Pinpoint the cell where the given text exists, returning its [X, Y] midpoint coordinate. 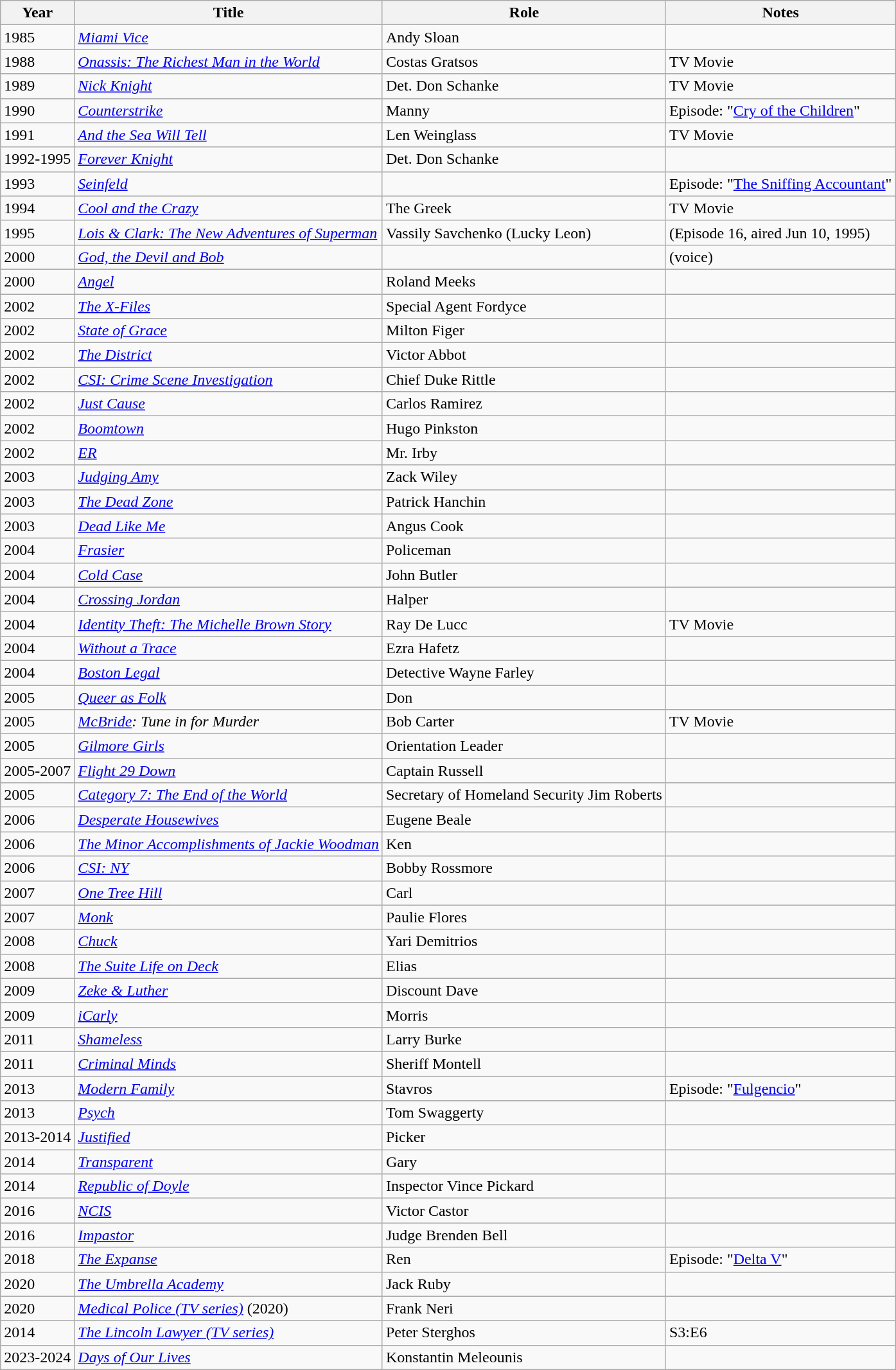
CSI: Crime Scene Investigation [229, 380]
Policeman [524, 550]
Episode: "The Sniffing Accountant" [780, 184]
Carl [524, 893]
Konstantin Meleounis [524, 1357]
Andy Sloan [524, 37]
The Minor Accomplishments of Jackie Woodman [229, 844]
Detective Wayne Farley [524, 672]
1993 [37, 184]
Monk [229, 917]
The District [229, 355]
Chuck [229, 942]
Judging Amy [229, 477]
Victor Castor [524, 1211]
1995 [37, 233]
1991 [37, 135]
One Tree Hill [229, 893]
Psych [229, 1113]
Identity Theft: The Michelle Brown Story [229, 624]
Shameless [229, 1039]
Modern Family [229, 1089]
1989 [37, 86]
NCIS [229, 1211]
Judge Brenden Bell [524, 1235]
Notes [780, 13]
Just Cause [229, 404]
Flight 29 Down [229, 771]
The Dead Zone [229, 502]
Boston Legal [229, 672]
2013-2014 [37, 1137]
Crossing Jordan [229, 599]
iCarly [229, 1015]
Forever Knight [229, 159]
Bobby Rossmore [524, 868]
Justified [229, 1137]
Milton Figer [524, 331]
Republic of Doyle [229, 1186]
Halper [524, 599]
Morris [524, 1015]
Episode: "Fulgencio" [780, 1089]
Jack Ruby [524, 1284]
Queer as Folk [229, 697]
Gilmore Girls [229, 746]
The Greek [524, 208]
Ezra Hafetz [524, 648]
Hugo Pinkston [524, 428]
1988 [37, 62]
The Lincoln Lawyer (TV series) [229, 1333]
Frasier [229, 550]
Inspector Vince Pickard [524, 1186]
CSI: NY [229, 868]
2018 [37, 1260]
Manny [524, 110]
1990 [37, 110]
Criminal Minds [229, 1064]
Victor Abbot [524, 355]
Yari Demitrios [524, 942]
Episode: "Delta V" [780, 1260]
Peter Sterghos [524, 1333]
Lois & Clark: The New Adventures of Superman [229, 233]
Boomtown [229, 428]
Cold Case [229, 575]
Without a Trace [229, 648]
Picker [524, 1137]
State of Grace [229, 331]
1994 [37, 208]
2023-2024 [37, 1357]
Title [229, 13]
Captain Russell [524, 771]
Larry Burke [524, 1039]
Zack Wiley [524, 477]
Transparent [229, 1162]
Costas Gratsos [524, 62]
Angus Cook [524, 526]
Angel [229, 281]
God, the Devil and Bob [229, 257]
Gary [524, 1162]
Roland Meeks [524, 281]
Impastor [229, 1235]
Bob Carter [524, 722]
Sheriff Montell [524, 1064]
Days of Our Lives [229, 1357]
Desperate Housewives [229, 820]
Chief Duke Rittle [524, 380]
Discount Dave [524, 990]
Cool and the Crazy [229, 208]
Patrick Hanchin [524, 502]
Tom Swaggerty [524, 1113]
Orientation Leader [524, 746]
And the Sea Will Tell [229, 135]
Mr. Irby [524, 453]
Year [37, 13]
Onassis: The Richest Man in the World [229, 62]
John Butler [524, 575]
Paulie Flores [524, 917]
The X-Files [229, 306]
Miami Vice [229, 37]
Carlos Ramirez [524, 404]
Dead Like Me [229, 526]
Zeke & Luther [229, 990]
1992-1995 [37, 159]
Ken [524, 844]
Ray De Lucc [524, 624]
Frank Neri [524, 1308]
Stavros [524, 1089]
Secretary of Homeland Security Jim Roberts [524, 795]
Counterstrike [229, 110]
Medical Police (TV series) (2020) [229, 1308]
ER [229, 453]
The Suite Life on Deck [229, 966]
Len Weinglass [524, 135]
Eugene Beale [524, 820]
Seinfeld [229, 184]
Category 7: The End of the World [229, 795]
S3:E6 [780, 1333]
The Umbrella Academy [229, 1284]
Role [524, 13]
Vassily Savchenko (Lucky Leon) [524, 233]
Elias [524, 966]
Ren [524, 1260]
(voice) [780, 257]
Don [524, 697]
McBride: Tune in for Murder [229, 722]
The Expanse [229, 1260]
Episode: "Cry of the Children" [780, 110]
Special Agent Fordyce [524, 306]
(Episode 16, aired Jun 10, 1995) [780, 233]
1985 [37, 37]
2005-2007 [37, 771]
Nick Knight [229, 86]
